Determine the [x, y] coordinate at the center of the cell enclosing the given text.  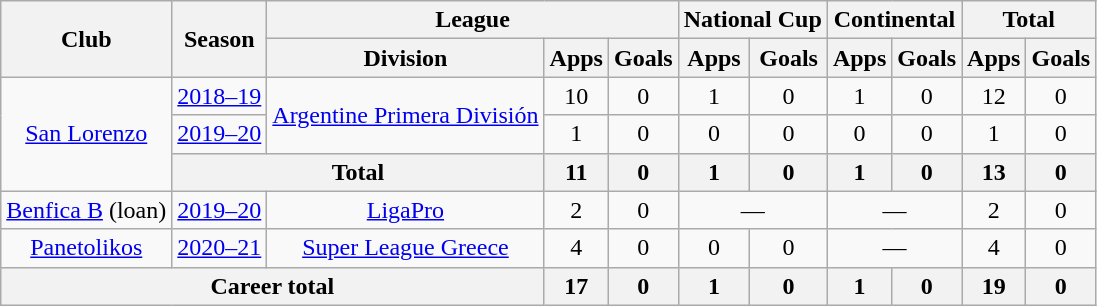
2020–21 [220, 248]
Continental [894, 20]
17 [576, 286]
10 [576, 96]
Division [406, 58]
Panetolikos [86, 248]
Argentine Primera División [406, 115]
LigaPro [406, 210]
San Lorenzo [86, 134]
12 [994, 96]
Career total [272, 286]
Club [86, 39]
Benfica B (loan) [86, 210]
13 [994, 172]
2018–19 [220, 96]
League [472, 20]
Season [220, 39]
19 [994, 286]
Super League Greece [406, 248]
11 [576, 172]
National Cup [752, 20]
